Return [x, y] of the center of cell containing provided text 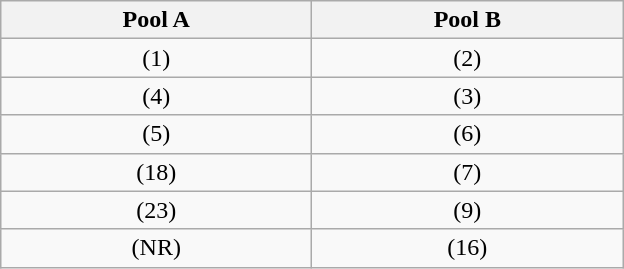
(16) [468, 248]
Pool B [468, 20]
(1) [156, 58]
(4) [156, 96]
(3) [468, 96]
(NR) [156, 248]
(23) [156, 210]
(7) [468, 172]
Pool A [156, 20]
(6) [468, 134]
(2) [468, 58]
(5) [156, 134]
(18) [156, 172]
(9) [468, 210]
